Return the (X, Y) coordinate for the center point of the cell that contains the specified text.  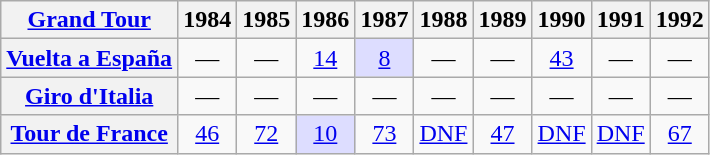
46 (208, 134)
47 (502, 134)
43 (562, 58)
73 (384, 134)
Vuelta a España (90, 58)
67 (680, 134)
1984 (208, 20)
1987 (384, 20)
1988 (444, 20)
Grand Tour (90, 20)
1986 (326, 20)
1990 (562, 20)
8 (384, 58)
Tour de France (90, 134)
10 (326, 134)
Giro d'Italia (90, 96)
1989 (502, 20)
72 (266, 134)
14 (326, 58)
1992 (680, 20)
1991 (620, 20)
1985 (266, 20)
